Locate the cell with the specified text and output its (x, y) center coordinate. 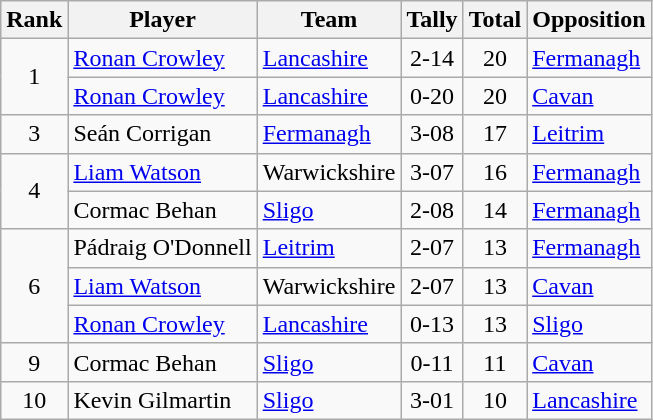
0-11 (432, 362)
16 (495, 172)
Tally (432, 20)
14 (495, 210)
17 (495, 134)
2-14 (432, 58)
Rank (34, 20)
0-20 (432, 96)
Kevin Gilmartin (162, 400)
Total (495, 20)
11 (495, 362)
4 (34, 191)
1 (34, 77)
2-08 (432, 210)
9 (34, 362)
0-13 (432, 324)
3-07 (432, 172)
Seán Corrigan (162, 134)
6 (34, 286)
Opposition (589, 20)
3-01 (432, 400)
3 (34, 134)
3-08 (432, 134)
Player (162, 20)
Pádraig O'Donnell (162, 248)
Team (329, 20)
